Extract the [x, y] coordinate from the center of the cell holding the provided text.  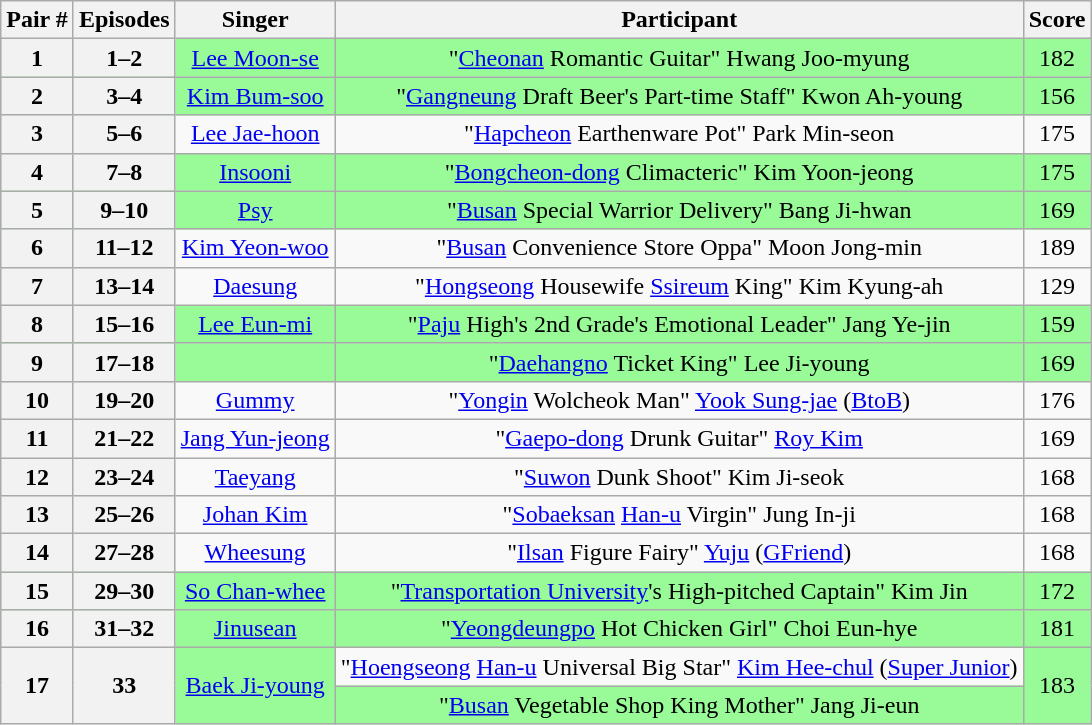
183 [1057, 686]
14 [38, 553]
Psy [255, 210]
"Hapcheon Earthenware Pot" Park Min-seon [679, 134]
"Yongin Wolcheok Man" Yook Sung-jae (BtoB) [679, 400]
9 [38, 362]
21–22 [124, 438]
13–14 [124, 286]
6 [38, 248]
"Cheonan Romantic Guitar" Hwang Joo-myung [679, 58]
4 [38, 172]
17–18 [124, 362]
27–28 [124, 553]
Baek Ji-young [255, 686]
29–30 [124, 591]
182 [1057, 58]
159 [1057, 324]
Participant [679, 20]
33 [124, 686]
23–24 [124, 477]
So Chan-whee [255, 591]
Singer [255, 20]
129 [1057, 286]
"Transportation University's High-pitched Captain" Kim Jin [679, 591]
Jinusean [255, 629]
1–2 [124, 58]
11 [38, 438]
189 [1057, 248]
156 [1057, 96]
3 [38, 134]
"Busan Special Warrior Delivery" Bang Ji-hwan [679, 210]
"Gaepo-dong Drunk Guitar" Roy Kim [679, 438]
"Ilsan Figure Fairy" Yuju (GFriend) [679, 553]
181 [1057, 629]
"Hoengseong Han-u Universal Big Star" Kim Hee-chul (Super Junior) [679, 667]
"Hongseong Housewife Ssireum King" Kim Kyung-ah [679, 286]
Johan Kim [255, 515]
Taeyang [255, 477]
16 [38, 629]
Lee Eun-mi [255, 324]
Score [1057, 20]
17 [38, 686]
2 [38, 96]
13 [38, 515]
31–32 [124, 629]
"Sobaeksan Han-u Virgin" Jung In-ji [679, 515]
19–20 [124, 400]
25–26 [124, 515]
"Busan Vegetable Shop King Mother" Jang Ji-eun [679, 705]
Jang Yun-jeong [255, 438]
"Gangneung Draft Beer's Part-time Staff" Kwon Ah-young [679, 96]
Episodes [124, 20]
7–8 [124, 172]
"Paju High's 2nd Grade's Emotional Leader" Jang Ye-jin [679, 324]
Daesung [255, 286]
"Busan Convenience Store Oppa" Moon Jong-min [679, 248]
"Yeongdeungpo Hot Chicken Girl" Choi Eun-hye [679, 629]
"Daehangno Ticket King" Lee Ji-young [679, 362]
12 [38, 477]
172 [1057, 591]
"Suwon Dunk Shoot" Kim Ji-seok [679, 477]
Pair # [38, 20]
8 [38, 324]
10 [38, 400]
9–10 [124, 210]
Lee Jae-hoon [255, 134]
Lee Moon-se [255, 58]
Gummy [255, 400]
5 [38, 210]
"Bongcheon-dong Climacteric" Kim Yoon-jeong [679, 172]
176 [1057, 400]
Kim Yeon-woo [255, 248]
Kim Bum-soo [255, 96]
7 [38, 286]
Wheesung [255, 553]
11–12 [124, 248]
1 [38, 58]
Insooni [255, 172]
15 [38, 591]
5–6 [124, 134]
3–4 [124, 96]
15–16 [124, 324]
